Extract the (X, Y) coordinate from the center of the cell holding the provided text.  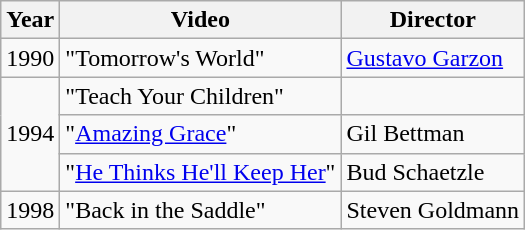
Year (30, 20)
1998 (30, 210)
Steven Goldmann (433, 210)
"Tomorrow's World" (200, 58)
"Teach Your Children" (200, 96)
Gil Bettman (433, 134)
Director (433, 20)
Bud Schaetzle (433, 172)
Gustavo Garzon (433, 58)
Video (200, 20)
"Back in the Saddle" (200, 210)
1994 (30, 134)
"He Thinks He'll Keep Her" (200, 172)
1990 (30, 58)
"Amazing Grace" (200, 134)
